Detect which cell encompasses the target text, then output its (X, Y) center coordinate. 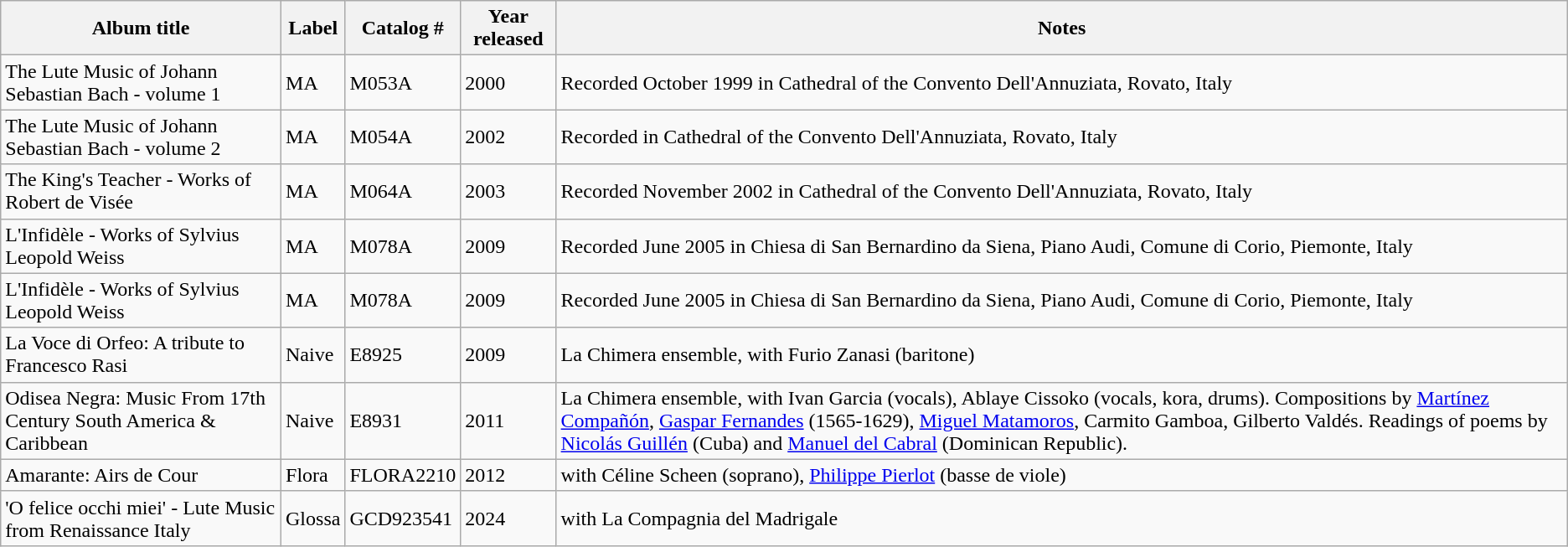
2002 (508, 137)
GCD923541 (403, 518)
Odisea Negra: Music From 17th Century South America & Caribbean (141, 421)
Recorded October 1999 in Cathedral of the Convento Dell'Annuziata, Rovato, Italy (1062, 82)
Flora (313, 475)
Album title (141, 28)
Glossa (313, 518)
M064A (403, 191)
FLORA2210 (403, 475)
with La Compagnia del Madrigale (1062, 518)
Recorded in Cathedral of the Convento Dell'Annuziata, Rovato, Italy (1062, 137)
Amarante: Airs de Cour (141, 475)
Catalog # (403, 28)
2000 (508, 82)
Recorded November 2002 in Cathedral of the Convento Dell'Annuziata, Rovato, Italy (1062, 191)
2012 (508, 475)
Label (313, 28)
E8931 (403, 421)
with Céline Scheen (soprano), Philippe Pierlot (basse de viole) (1062, 475)
The Lute Music of Johann Sebastian Bach - volume 1 (141, 82)
The Lute Music of Johann Sebastian Bach - volume 2 (141, 137)
2003 (508, 191)
'O felice occhi miei' - Lute Music from Renaissance Italy (141, 518)
M054A (403, 137)
2011 (508, 421)
Notes (1062, 28)
La Chimera ensemble, with Furio Zanasi (baritone) (1062, 355)
The King's Teacher - Works of Robert de Visée (141, 191)
M053A (403, 82)
Year released (508, 28)
La Voce di Orfeo: A tribute to Francesco Rasi (141, 355)
2024 (508, 518)
E8925 (403, 355)
